From the cell containing the given text, extract its center point as (x, y) coordinate. 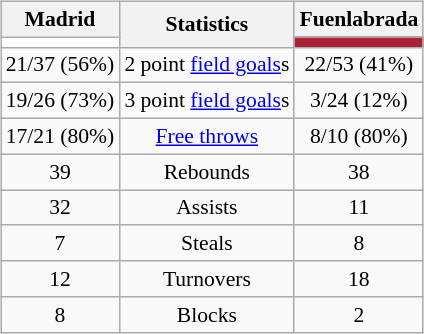
Turnovers (206, 279)
7 (60, 243)
38 (358, 172)
3 point field goalss (206, 101)
Blocks (206, 314)
Assists (206, 208)
Free throws (206, 136)
17/21 (80%) (60, 136)
Madrid (60, 19)
Steals (206, 243)
Statistics (206, 24)
2 (358, 314)
18 (358, 279)
11 (358, 208)
3/24 (12%) (358, 101)
19/26 (73%) (60, 101)
22/53 (41%) (358, 65)
Fuenlabrada (358, 19)
39 (60, 172)
8/10 (80%) (358, 136)
2 point field goalss (206, 65)
12 (60, 279)
21/37 (56%) (60, 65)
32 (60, 208)
Rebounds (206, 172)
